Extract the (x, y) coordinate from the center of the cell holding the provided text.  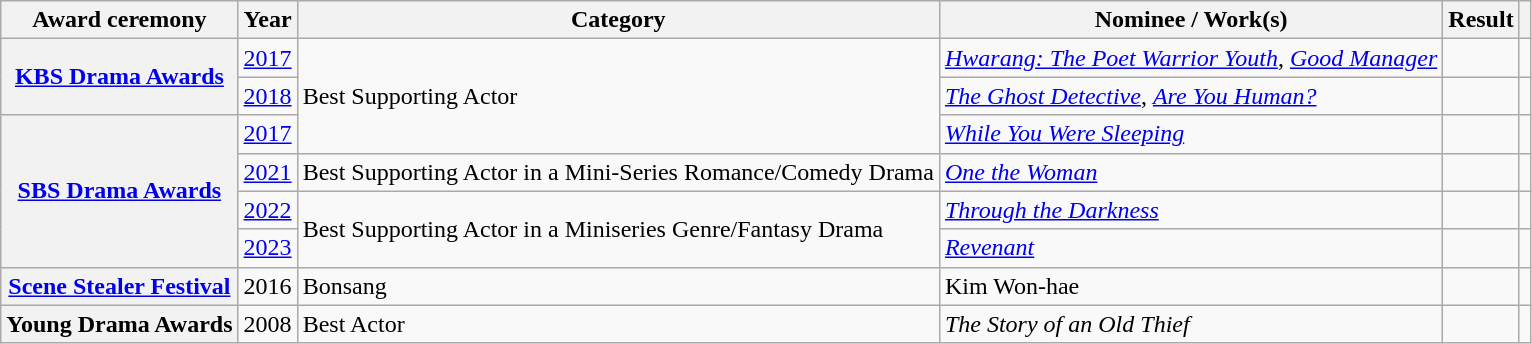
Award ceremony (120, 20)
Kim Won-hae (1190, 286)
SBS Drama Awards (120, 191)
Best Actor (618, 324)
2022 (268, 210)
Best Supporting Actor (618, 96)
Year (268, 20)
Category (618, 20)
Revenant (1190, 248)
The Ghost Detective, Are You Human? (1190, 96)
One the Woman (1190, 172)
2016 (268, 286)
2018 (268, 96)
2021 (268, 172)
2008 (268, 324)
Young Drama Awards (120, 324)
The Story of an Old Thief (1190, 324)
2023 (268, 248)
Best Supporting Actor in a Mini-Series Romance/Comedy Drama (618, 172)
Best Supporting Actor in a Miniseries Genre/Fantasy Drama (618, 229)
Through the Darkness (1190, 210)
KBS Drama Awards (120, 77)
Result (1481, 20)
Hwarang: The Poet Warrior Youth, Good Manager (1190, 58)
Scene Stealer Festival (120, 286)
While You Were Sleeping (1190, 134)
Nominee / Work(s) (1190, 20)
Bonsang (618, 286)
